Pinpoint the cell where the given text exists, returning its [X, Y] midpoint coordinate. 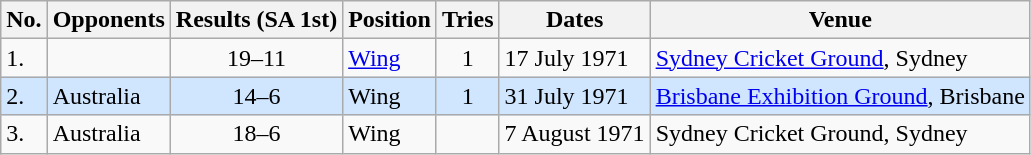
2. [24, 96]
3. [24, 134]
1. [24, 58]
Position [390, 20]
18–6 [256, 134]
19–11 [256, 58]
Opponents [108, 20]
Dates [574, 20]
17 July 1971 [574, 58]
7 August 1971 [574, 134]
Results (SA 1st) [256, 20]
Venue [840, 20]
No. [24, 20]
14–6 [256, 96]
31 July 1971 [574, 96]
Brisbane Exhibition Ground, Brisbane [840, 96]
Tries [468, 20]
